Detect which cell encompasses the target text, then output its [x, y] center coordinate. 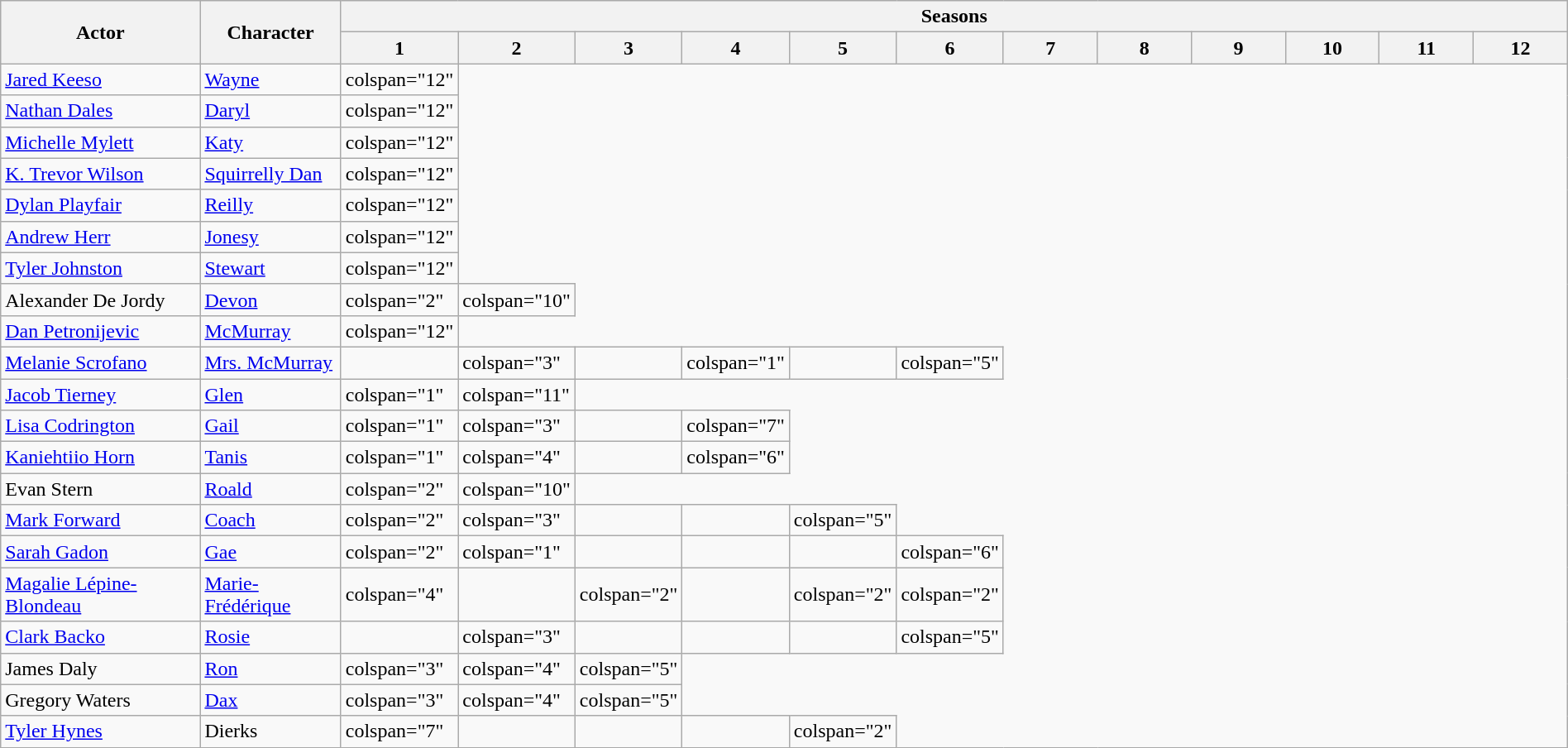
Marie-Frédérique [270, 594]
Lisa Codrington [101, 426]
2 [517, 48]
colspan="11" [517, 395]
Stewart [270, 268]
Gae [270, 552]
Reilly [270, 205]
Devon [270, 300]
Tanis [270, 458]
8 [1145, 48]
Seasons [954, 17]
11 [1427, 48]
4 [736, 48]
Gregory Waters [101, 700]
Gail [270, 426]
5 [843, 48]
Actor [101, 32]
Daryl [270, 111]
Melanie Scrofano [101, 362]
Squirrelly Dan [270, 174]
7 [1050, 48]
Michelle Mylett [101, 142]
Jonesy [270, 237]
9 [1239, 48]
Dierks [270, 731]
Ron [270, 669]
Jared Keeso [101, 79]
McMurray [270, 331]
Nathan Dales [101, 111]
Clark Backo [101, 637]
Katy [270, 142]
Sarah Gadon [101, 552]
Glen [270, 395]
Jacob Tierney [101, 395]
Mark Forward [101, 520]
Coach [270, 520]
Evan Stern [101, 489]
Andrew Herr [101, 237]
Dan Petronijevic [101, 331]
12 [1521, 48]
Alexander De Jordy [101, 300]
James Daly [101, 669]
10 [1332, 48]
3 [629, 48]
Dax [270, 700]
1 [399, 48]
Wayne [270, 79]
Tyler Johnston [101, 268]
K. Trevor Wilson [101, 174]
Mrs. McMurray [270, 362]
Tyler Hynes [101, 731]
Rosie [270, 637]
6 [950, 48]
Kaniehtiio Horn [101, 458]
Magalie Lépine-Blondeau [101, 594]
Character [270, 32]
Dylan Playfair [101, 205]
Roald [270, 489]
